Output the (X, Y) coordinate of the center of the cell containing the given text.  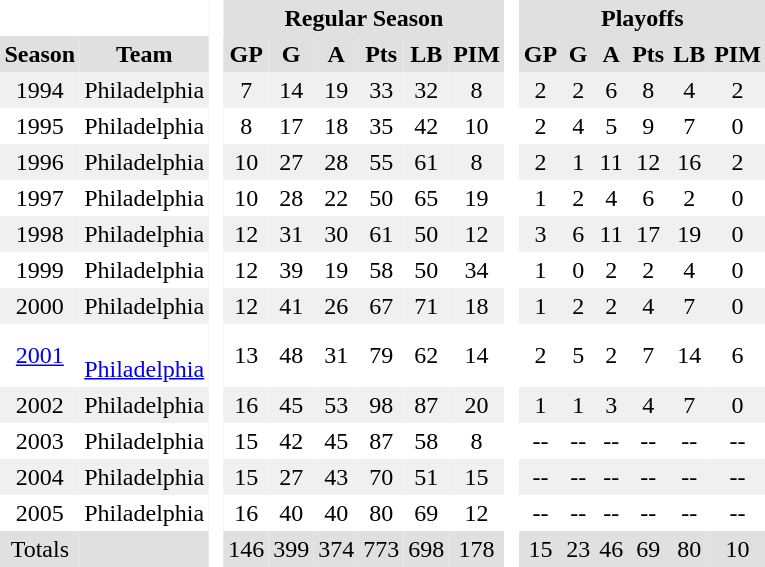
22 (336, 198)
1997 (40, 198)
2002 (40, 405)
2003 (40, 441)
79 (382, 356)
1999 (40, 270)
32 (426, 90)
146 (246, 549)
33 (382, 90)
178 (477, 549)
35 (382, 126)
20 (477, 405)
1994 (40, 90)
71 (426, 306)
51 (426, 477)
23 (578, 549)
773 (382, 549)
39 (292, 270)
Playoffs (642, 18)
13 (246, 356)
2004 (40, 477)
698 (426, 549)
30 (336, 234)
Totals (40, 549)
46 (612, 549)
65 (426, 198)
399 (292, 549)
48 (292, 356)
34 (477, 270)
2001 (40, 356)
374 (336, 549)
1996 (40, 162)
55 (382, 162)
2005 (40, 513)
Regular Season (364, 18)
Season (40, 54)
70 (382, 477)
1998 (40, 234)
26 (336, 306)
67 (382, 306)
9 (648, 126)
2000 (40, 306)
41 (292, 306)
1995 (40, 126)
98 (382, 405)
62 (426, 356)
0 (578, 270)
53 (336, 405)
PIM (477, 54)
43 (336, 477)
Team (144, 54)
